Extract the [x, y] coordinate from the center of the cell holding the provided text.  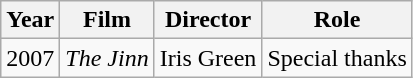
Role [337, 20]
2007 [30, 58]
Special thanks [337, 58]
Iris Green [208, 58]
Director [208, 20]
Year [30, 20]
Film [107, 20]
The Jinn [107, 58]
